Capture the cell that displays the provided text and extract its [X, Y] central coordinate. 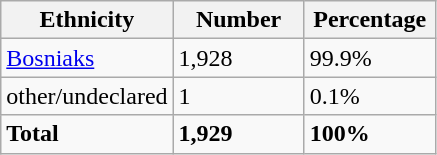
1,928 [238, 58]
99.9% [370, 58]
Ethnicity [87, 20]
Number [238, 20]
1,929 [238, 134]
0.1% [370, 96]
Bosniaks [87, 58]
100% [370, 134]
other/undeclared [87, 96]
Percentage [370, 20]
1 [238, 96]
Total [87, 134]
